Pinpoint the cell where the given text exists, returning its (X, Y) midpoint coordinate. 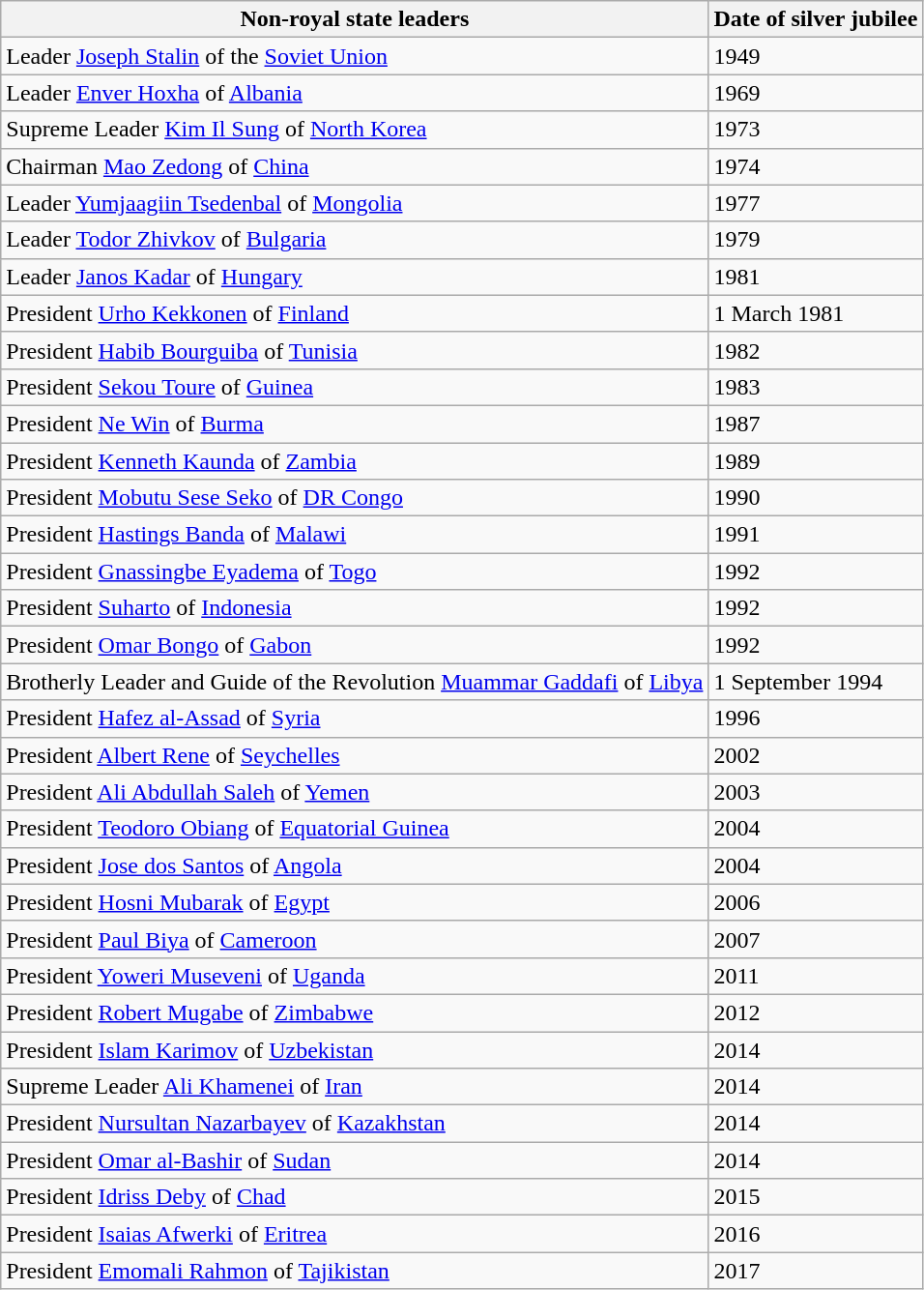
President Emomali Rahmon of Tajikistan (355, 1271)
President Ne Win of Burma (355, 424)
1974 (816, 166)
1969 (816, 93)
2011 (816, 976)
President Omar al-Bashir of Sudan (355, 1160)
President Paul Biya of Cameroon (355, 939)
President Hosni Mubarak of Egypt (355, 902)
Supreme Leader Kim Il Sung of North Korea (355, 130)
President Urho Kekkonen of Finland (355, 313)
President Jose dos Santos of Angola (355, 865)
1983 (816, 387)
1987 (816, 424)
1 March 1981 (816, 313)
President Yoweri Museveni of Uganda (355, 976)
2016 (816, 1234)
President Sekou Toure of Guinea (355, 387)
1949 (816, 56)
President Hafez al-Assad of Syria (355, 718)
President Gnassingbe Eyadema of Togo (355, 572)
Chairman Mao Zedong of China (355, 166)
Leader Todor Zhivkov of Bulgaria (355, 240)
1 September 1994 (816, 682)
1982 (816, 350)
President Hastings Banda of Malawi (355, 535)
President Mobutu Sese Seko of DR Congo (355, 498)
Leader Janos Kadar of Hungary (355, 277)
1977 (816, 203)
2007 (816, 939)
President Teodoro Obiang of Equatorial Guinea (355, 829)
President Suharto of Indonesia (355, 608)
1996 (816, 718)
1981 (816, 277)
Leader Enver Hoxha of Albania (355, 93)
1989 (816, 461)
2012 (816, 1012)
President Nursultan Nazarbayev of Kazakhstan (355, 1124)
President Kenneth Kaunda of Zambia (355, 461)
Leader Joseph Stalin of the Soviet Union (355, 56)
President Islam Karimov of Uzbekistan (355, 1049)
1991 (816, 535)
2003 (816, 792)
President Isaias Afwerki of Eritrea (355, 1234)
President Omar Bongo of Gabon (355, 645)
1979 (816, 240)
President Albert Rene of Seychelles (355, 755)
2017 (816, 1271)
Non-royal state leaders (355, 19)
2015 (816, 1197)
President Robert Mugabe of Zimbabwe (355, 1012)
President Habib Bourguiba of Tunisia (355, 350)
1973 (816, 130)
2002 (816, 755)
President Ali Abdullah Saleh of Yemen (355, 792)
2006 (816, 902)
Date of silver jubilee (816, 19)
1990 (816, 498)
President Idriss Deby of Chad (355, 1197)
Brotherly Leader and Guide of the Revolution Muammar Gaddafi of Libya (355, 682)
Leader Yumjaagiin Tsedenbal of Mongolia (355, 203)
Supreme Leader Ali Khamenei of Iran (355, 1087)
